Return the (x, y) coordinate for the center point of the cell that contains the specified text.  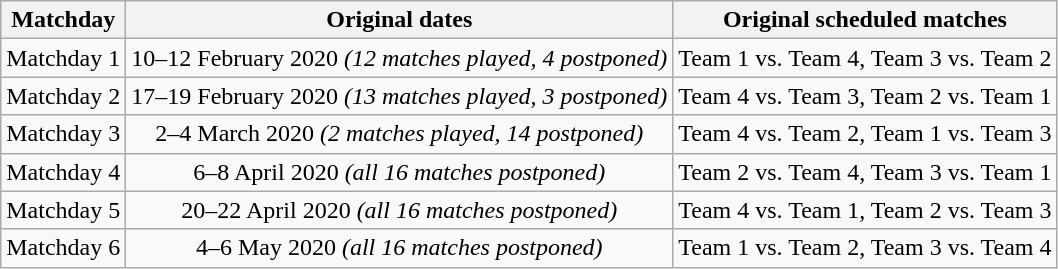
Matchday (64, 20)
Matchday 6 (64, 248)
Team 4 vs. Team 1, Team 2 vs. Team 3 (865, 210)
6–8 April 2020 (all 16 matches postponed) (400, 172)
Team 4 vs. Team 2, Team 1 vs. Team 3 (865, 134)
Team 1 vs. Team 4, Team 3 vs. Team 2 (865, 58)
Matchday 2 (64, 96)
Team 1 vs. Team 2, Team 3 vs. Team 4 (865, 248)
Matchday 3 (64, 134)
4–6 May 2020 (all 16 matches postponed) (400, 248)
17–19 February 2020 (13 matches played, 3 postponed) (400, 96)
Team 4 vs. Team 3, Team 2 vs. Team 1 (865, 96)
Original dates (400, 20)
Original scheduled matches (865, 20)
Matchday 4 (64, 172)
Team 2 vs. Team 4, Team 3 vs. Team 1 (865, 172)
2–4 March 2020 (2 matches played, 14 postponed) (400, 134)
20–22 April 2020 (all 16 matches postponed) (400, 210)
Matchday 1 (64, 58)
10–12 February 2020 (12 matches played, 4 postponed) (400, 58)
Matchday 5 (64, 210)
